Find where the given text appears and provide that cell's center as [x, y] coordinate. 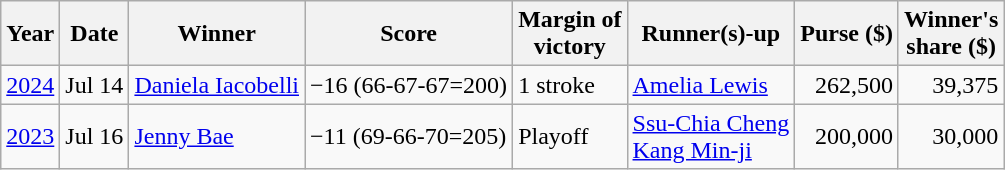
Winner'sshare ($) [950, 34]
Purse ($) [847, 34]
Margin ofvictory [570, 34]
Daniela Iacobelli [217, 85]
Ssu-Chia Cheng Kang Min-ji [711, 136]
262,500 [847, 85]
30,000 [950, 136]
Jul 16 [94, 136]
2024 [30, 85]
Jenny Bae [217, 136]
2023 [30, 136]
Jul 14 [94, 85]
Winner [217, 34]
Playoff [570, 136]
−16 (66-67-67=200) [409, 85]
Year [30, 34]
1 stroke [570, 85]
Amelia Lewis [711, 85]
39,375 [950, 85]
Score [409, 34]
Date [94, 34]
−11 (69-66-70=205) [409, 136]
200,000 [847, 136]
Runner(s)-up [711, 34]
